Identify which cell holds the provided text, then report its (X, Y) central coordinate. 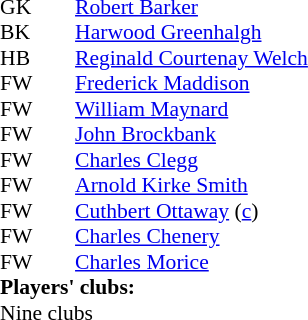
Charles Chenery (192, 237)
Harwood Greenhalgh (192, 33)
John Brockbank (192, 135)
BK (19, 33)
Charles Morice (192, 262)
Cuthbert Ottaway (c) (192, 211)
Frederick Maddison (192, 83)
Players' clubs: (154, 287)
Arnold Kirke Smith (192, 185)
William Maynard (192, 109)
HB (19, 58)
Charles Clegg (192, 160)
Reginald Courtenay Welch (192, 58)
